Find where the given text appears and provide that cell's center as [X, Y] coordinate. 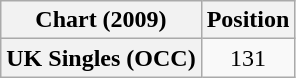
Position [248, 20]
Chart (2009) [101, 20]
UK Singles (OCC) [101, 58]
131 [248, 58]
